Provide the [X, Y] coordinate of the cell's center where the given text is located.  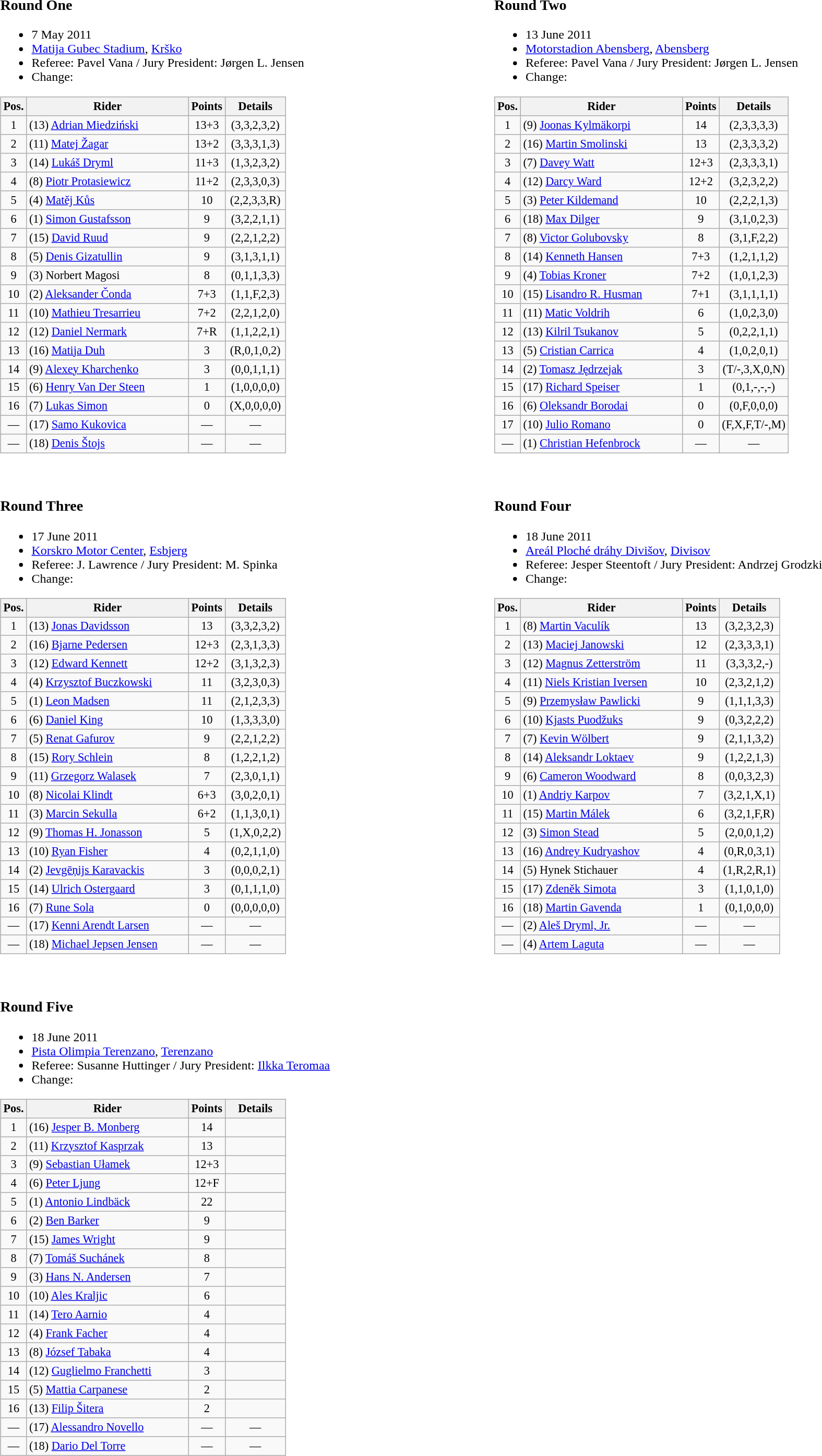
6+3 [207, 795]
(6) Oleksandr Borodai [601, 406]
(14) Ulrich Ostergaard [108, 888]
(8) Piotr Protasiewicz [108, 182]
(5) Renat Gafurov [108, 739]
(3,2,1,X,1) [749, 795]
(2) Aleksander Čonda [108, 294]
12+F [207, 1183]
(1,2,1,1,2) [754, 257]
(1,R,2,R,1) [749, 870]
(14) Lukáš Dryml [108, 163]
(2,2,2,1,3) [754, 200]
(4) Frank Facher [108, 1333]
(15) Martin Málek [601, 814]
(8) József Tabaka [108, 1352]
(2,2,3,3,R) [256, 200]
(10) Ryan Fisher [108, 851]
(3,2,3,2,2) [754, 182]
(6) Daniel King [108, 720]
(9) Joonas Kylmäkorpi [601, 125]
(X,0,0,0,0) [256, 406]
(12) Daniel Nermark [108, 331]
(3,1,3,1,1) [256, 257]
11+3 [207, 163]
(0,2,1,1,0) [256, 851]
(17) Richard Speiser [601, 388]
(1,3,2,3,2) [256, 163]
(3,1,F,2,2) [754, 238]
(2) Jevgēņijs Karavackis [108, 870]
(1,1,3,0,1) [256, 814]
(4) Krzysztof Buczkowski [108, 682]
(13) Kilril Tsukanov [601, 331]
(17) Kenni Arendt Larsen [108, 926]
(4) Matěj Kůs [108, 200]
(17) Alessandro Novello [108, 1427]
(3,1,3,2,3) [256, 664]
(17) Zdeněk Simota [601, 888]
(1) Andriy Karpov [601, 795]
(3,3,3,1,3) [256, 144]
(3) Simon Stead [601, 832]
(10) Mathieu Tresarrieu [108, 312]
(14) Kenneth Hansen [601, 257]
(2,3,0,1,1) [256, 776]
(11) Matej Žagar [108, 144]
(18) Max Dilger [601, 219]
(5) Cristian Carrica [601, 350]
13+3 [207, 125]
(12) Darcy Ward [601, 182]
(13) Filip Šitera [108, 1408]
(14) Tero Aarnio [108, 1315]
(0,F,0,0,0) [754, 406]
(1,X,0,2,2) [256, 832]
(8) Nicolai Klindt [108, 795]
(7) Lukas Simon [108, 406]
(11) Niels Kristian Iversen [601, 682]
(5) Denis Gizatullin [108, 257]
(1,1,2,2,1) [256, 331]
(3,1,0,2,3) [754, 219]
(1,0,2,3,0) [754, 312]
(3) Peter Kildemand [601, 200]
7+1 [701, 294]
(0,0,0,2,1) [256, 870]
(4) Artem Laguta [601, 945]
(2,1,1,3,2) [749, 739]
(2,1,2,3,3) [256, 701]
(1,1,F,2,3) [256, 294]
(11) Krzysztof Kasprzak [108, 1146]
(10) Kjasts Puodžuks [601, 720]
(14) Aleksandr Loktaev [601, 757]
7+R [207, 331]
(1,1,1,3,3) [749, 701]
(3) Hans N. Andersen [108, 1277]
11+2 [207, 182]
(18) Martin Gavenda [601, 907]
(15) Lisandro R. Husman [601, 294]
(3,2,2,1,1) [256, 219]
(16) Matija Duh [108, 350]
(6) Henry Van Der Steen [108, 388]
(4) Tobias Kroner [601, 275]
(3,2,3,0,3) [256, 682]
(7) Davey Watt [601, 163]
(0,0,3,2,3) [749, 776]
(8) Victor Golubovsky [601, 238]
(3,3,3,2,-) [749, 664]
(0,0,1,1,1) [256, 369]
(1,0,2,0,1) [754, 350]
(0,0,0,0,0) [256, 907]
(2,3,1,3,3) [256, 645]
(3,2,1,F,R) [749, 814]
(1) Antonio Lindbäck [108, 1202]
(5) Hynek Stichauer [601, 870]
(13) Jonas Davidsson [108, 626]
(3,0,2,0,1) [256, 795]
(1,2,2,1,2) [256, 757]
(2,3,3,3,2) [754, 144]
(0,3,2,2,2) [749, 720]
(0,1,0,0,0) [749, 907]
(6) Peter Ljung [108, 1183]
(17) Samo Kukovica [108, 425]
(1) Leon Madsen [108, 701]
(2) Tomasz Jędrzejak [601, 369]
(12) Magnus Zetterström [601, 664]
(3,2,3,2,3) [749, 626]
(1,1,0,1,0) [749, 888]
(18) Dario Del Torre [108, 1446]
6+2 [207, 814]
(15) James Wright [108, 1240]
(9) Sebastian Ułamek [108, 1164]
(15) Rory Schlein [108, 757]
(10) Ales Kraljic [108, 1296]
(16) Martin Smolinski [601, 144]
(11) Grzegorz Walasek [108, 776]
22 [207, 1202]
(0,R,0,3,1) [749, 851]
(2,3,3,3,3) [754, 125]
(9) Thomas H. Jonasson [108, 832]
(13) Maciej Janowski [601, 645]
(8) Martin Vaculík [601, 626]
(1) Christian Hefenbrock [601, 444]
(16) Andrey Kudryashov [601, 851]
(0,1,1,1,0) [256, 888]
(1,2,2,1,3) [749, 757]
(3) Marcin Sekulla [108, 814]
(R,0,1,0,2) [256, 350]
(2,0,0,1,2) [749, 832]
(6) Cameron Woodward [601, 776]
(T/-,3,X,0,N) [754, 369]
(2,2,1,2,0) [256, 312]
(2,3,2,1,2) [749, 682]
17 [507, 425]
(7) Rune Sola [108, 907]
(2) Ben Barker [108, 1221]
(9) Przemysław Pawlicki [601, 701]
(5) Mattia Carpanese [108, 1389]
(16) Bjarne Pedersen [108, 645]
(18) Michael Jepsen Jensen [108, 945]
(9) Alexey Kharchenko [108, 369]
(0,1,-,-,-) [754, 388]
(7) Tomáš Suchánek [108, 1258]
(F,X,F,T/-,M) [754, 425]
(16) Jesper B. Monberg [108, 1127]
(1) Simon Gustafsson [108, 219]
(1,0,1,2,3) [754, 275]
(2,3,3,0,3) [256, 182]
(12) Guglielmo Franchetti [108, 1370]
(13) Adrian Miedziński [108, 125]
(1,3,3,3,0) [256, 720]
(18) Denis Štojs [108, 444]
(1,0,0,0,0) [256, 388]
(7) Kevin Wölbert [601, 739]
(10) Julio Romano [601, 425]
(11) Matic Voldrih [601, 312]
(0,1,1,3,3) [256, 275]
13+2 [207, 144]
(3,1,1,1,1) [754, 294]
(12) Edward Kennett [108, 664]
(0,2,2,1,1) [754, 331]
(15) David Ruud [108, 238]
(2) Aleš Dryml, Jr. [601, 926]
(3) Norbert Magosi [108, 275]
